Provide the [X, Y] coordinate of the cell's center where the given text is located.  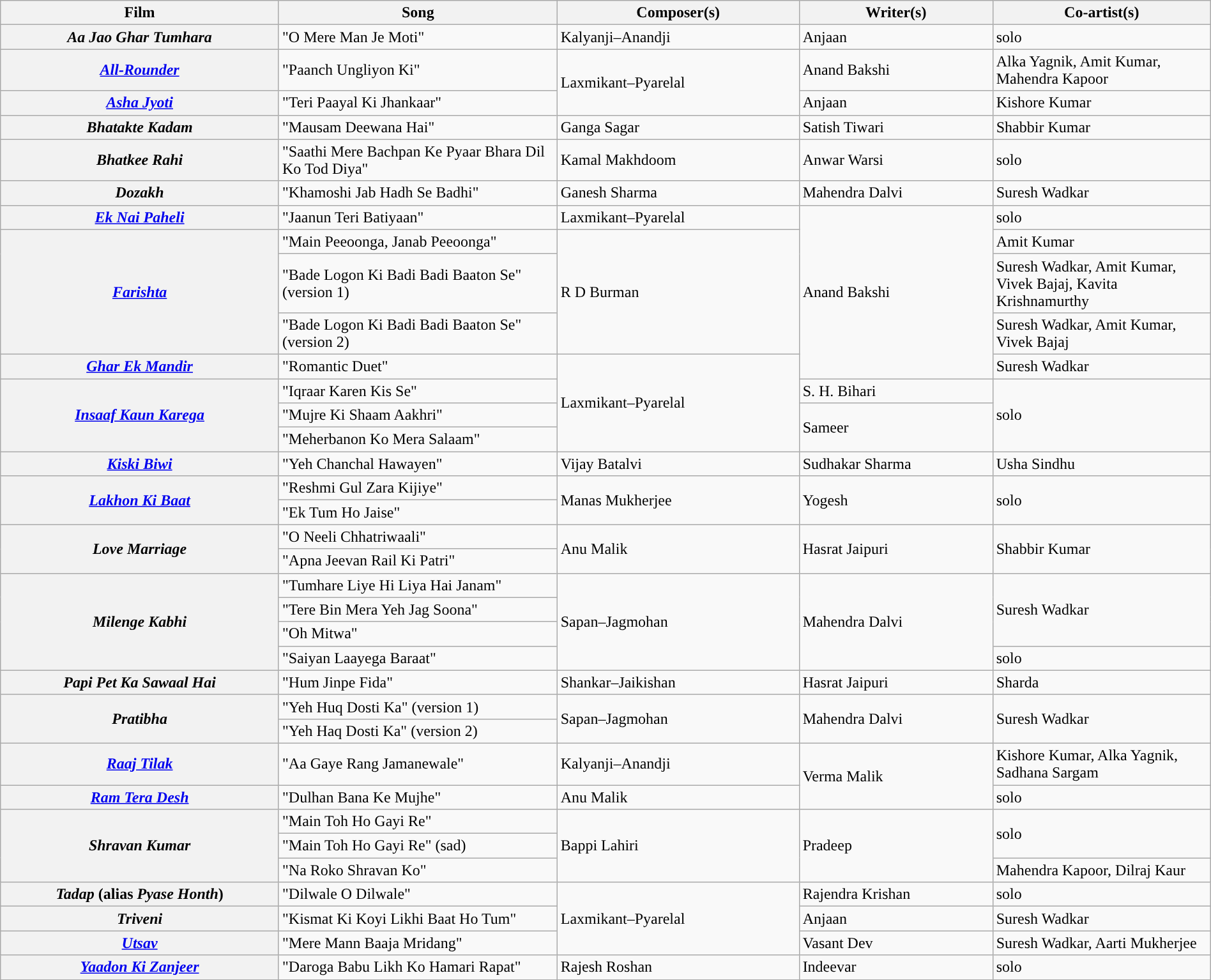
Sameer [895, 427]
Kamal Makhdoom [678, 160]
Rajendra Krishan [895, 894]
"Yeh Haq Dosti Ka" (version 2) [418, 731]
"Main Peeoonga, Janab Peeoonga" [418, 241]
Manas Mukherjee [678, 500]
Suresh Wadkar, Amit Kumar, Vivek Bajaj [1101, 333]
"Paanch Ungliyon Ki" [418, 70]
Tadap (alias Pyase Honth) [140, 894]
Triveni [140, 919]
Composer(s) [678, 13]
"O Mere Man Je Moti" [418, 37]
Kishore Kumar [1101, 103]
Ganga Sagar [678, 127]
Indeevar [895, 967]
Rajesh Roshan [678, 967]
"Kismat Ki Koyi Likhi Baat Ho Tum" [418, 919]
Sudhakar Sharma [895, 464]
All-Rounder [140, 70]
"Mujre Ki Shaam Aakhri" [418, 415]
Pratibha [140, 719]
"Yeh Huq Dosti Ka" (version 1) [418, 707]
"Oh Mitwa" [418, 634]
Ghar Ek Mandir [140, 366]
Insaaf Kaun Karega [140, 415]
Love Marriage [140, 549]
"Yeh Chanchal Hawayen" [418, 464]
Kishore Kumar, Alka Yagnik, Sadhana Sargam [1101, 764]
"Main Toh Ho Gayi Re" (sad) [418, 846]
"Khamoshi Jab Hadh Se Badhi" [418, 193]
Bhatkee Rahi [140, 160]
"O Neeli Chhatriwaali" [418, 537]
"Na Roko Shravan Ko" [418, 870]
Satish Tiwari [895, 127]
Ganesh Sharma [678, 193]
"Saathi Mere Bachpan Ke Pyaar Bhara Dil Ko Tod Diya" [418, 160]
Amit Kumar [1101, 241]
Suresh Wadkar, Aarti Mukherjee [1101, 943]
"Apna Jeevan Rail Ki Patri" [418, 561]
Papi Pet Ka Sawaal Hai [140, 682]
Kiski Biwi [140, 464]
"Aa Gaye Rang Jamanewale" [418, 764]
Vijay Batalvi [678, 464]
Shravan Kumar [140, 846]
"Dilwale O Dilwale" [418, 894]
Shankar–Jaikishan [678, 682]
Sharda [1101, 682]
Suresh Wadkar, Amit Kumar, Vivek Bajaj, Kavita Krishnamurthy [1101, 283]
Co-artist(s) [1101, 13]
"Ek Tum Ho Jaise" [418, 512]
R D Burman [678, 291]
"Saiyan Laayega Baraat" [418, 658]
"Hum Jinpe Fida" [418, 682]
"Tere Bin Mera Yeh Jag Soona" [418, 609]
"Mere Mann Baaja Mridang" [418, 943]
Writer(s) [895, 13]
Dozakh [140, 193]
Ek Nai Paheli [140, 217]
"Mausam Deewana Hai" [418, 127]
"Teri Paayal Ki Jhankaar" [418, 103]
Bhatakte Kadam [140, 127]
"Bade Logon Ki Badi Badi Baaton Se" (version 1) [418, 283]
"Daroga Babu Likh Ko Hamari Rapat" [418, 967]
"Dulhan Bana Ke Mujhe" [418, 797]
Lakhon Ki Baat [140, 500]
Usha Sindhu [1101, 464]
"Romantic Duet" [418, 366]
"Main Toh Ho Gayi Re" [418, 822]
"Meherbanon Ko Mera Salaam" [418, 440]
"Bade Logon Ki Badi Badi Baaton Se" (version 2) [418, 333]
Anwar Warsi [895, 160]
Song [418, 13]
Milenge Kabhi [140, 622]
S. H. Bihari [895, 390]
Verma Malik [895, 776]
"Iqraar Karen Kis Se" [418, 390]
Pradeep [895, 846]
Ram Tera Desh [140, 797]
Utsav [140, 943]
Film [140, 13]
Aa Jao Ghar Tumhara [140, 37]
Mahendra Kapoor, Dilraj Kaur [1101, 870]
"Reshmi Gul Zara Kijiye" [418, 488]
Raaj Tilak [140, 764]
Bappi Lahiri [678, 846]
Yaadon Ki Zanjeer [140, 967]
"Tumhare Liye Hi Liya Hai Janam" [418, 585]
Farishta [140, 291]
Yogesh [895, 500]
Alka Yagnik, Amit Kumar, Mahendra Kapoor [1101, 70]
Asha Jyoti [140, 103]
"Jaanun Teri Batiyaan" [418, 217]
Vasant Dev [895, 943]
